Detect which cell encompasses the target text, then output its [x, y] center coordinate. 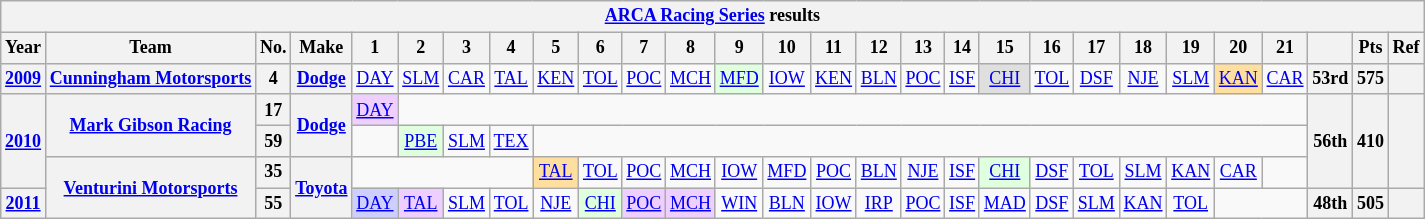
ARCA Racing Series results [712, 16]
5 [556, 48]
35 [274, 172]
Venturini Motorsports [150, 188]
55 [274, 204]
No. [274, 48]
7 [644, 48]
16 [1052, 48]
Ref [1406, 48]
59 [274, 140]
12 [878, 48]
15 [1004, 48]
IRP [878, 204]
48th [1330, 204]
PBE [421, 140]
10 [787, 48]
13 [923, 48]
3 [467, 48]
19 [1191, 48]
Make [322, 48]
8 [691, 48]
21 [1285, 48]
MAD [1004, 204]
20 [1239, 48]
Team [150, 48]
2 [421, 48]
Pts [1371, 48]
2010 [24, 141]
Year [24, 48]
53rd [1330, 78]
11 [834, 48]
56th [1330, 141]
575 [1371, 78]
505 [1371, 204]
6 [600, 48]
2009 [24, 78]
14 [962, 48]
Toyota [322, 188]
410 [1371, 141]
TEX [511, 140]
18 [1143, 48]
1 [375, 48]
2011 [24, 204]
Mark Gibson Racing [150, 125]
Cunningham Motorsports [150, 78]
WIN [739, 204]
9 [739, 48]
